Return the (X, Y) coordinate for the center point of the cell that contains the specified text.  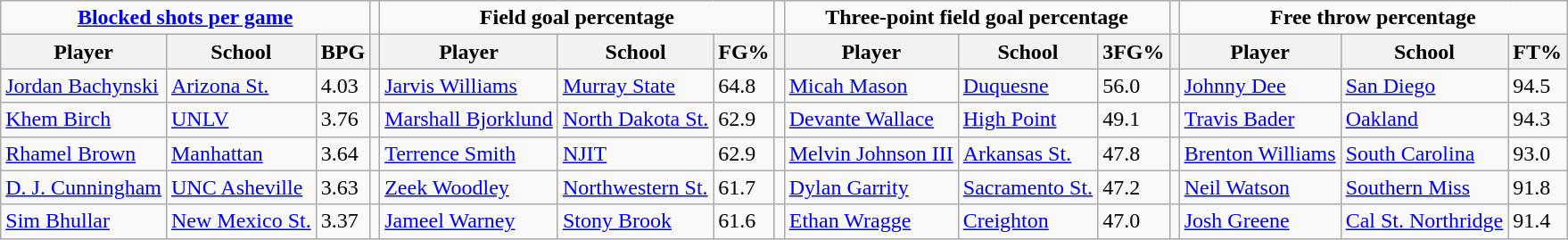
Three-point field goal percentage (977, 18)
Khem Birch (84, 120)
Cal St. Northridge (1424, 221)
Travis Bader (1259, 120)
94.3 (1538, 120)
Free throw percentage (1373, 18)
Oakland (1424, 120)
Jameel Warney (469, 221)
Zeek Woodley (469, 187)
Field goal percentage (577, 18)
93.0 (1538, 153)
North Dakota St. (635, 120)
47.0 (1134, 221)
Blocked shots per game (186, 18)
94.5 (1538, 86)
Devante Wallace (871, 120)
3.76 (342, 120)
61.6 (744, 221)
Marshall Bjorklund (469, 120)
NJIT (635, 153)
Melvin Johnson III (871, 153)
47.8 (1134, 153)
Duquesne (1027, 86)
Sacramento St. (1027, 187)
Arkansas St. (1027, 153)
49.1 (1134, 120)
3FG% (1134, 52)
D. J. Cunningham (84, 187)
Jarvis Williams (469, 86)
BPG (342, 52)
Arizona St. (241, 86)
Southern Miss (1424, 187)
Neil Watson (1259, 187)
Dylan Garrity (871, 187)
Murray State (635, 86)
Terrence Smith (469, 153)
Johnny Dee (1259, 86)
FT% (1538, 52)
91.4 (1538, 221)
Sim Bhullar (84, 221)
Manhattan (241, 153)
Jordan Bachynski (84, 86)
Brenton Williams (1259, 153)
64.8 (744, 86)
4.03 (342, 86)
91.8 (1538, 187)
3.37 (342, 221)
Josh Greene (1259, 221)
Rhamel Brown (84, 153)
Northwestern St. (635, 187)
3.64 (342, 153)
South Carolina (1424, 153)
3.63 (342, 187)
Creighton (1027, 221)
New Mexico St. (241, 221)
High Point (1027, 120)
47.2 (1134, 187)
Ethan Wragge (871, 221)
Micah Mason (871, 86)
UNC Asheville (241, 187)
FG% (744, 52)
San Diego (1424, 86)
UNLV (241, 120)
61.7 (744, 187)
Stony Brook (635, 221)
56.0 (1134, 86)
